Detect which cell encompasses the target text, then output its [x, y] center coordinate. 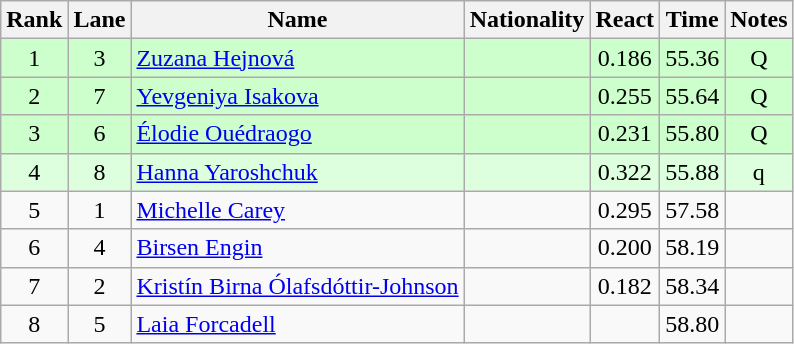
0.255 [625, 96]
0.186 [625, 58]
58.80 [692, 324]
Élodie Ouédraogo [298, 134]
0.322 [625, 172]
55.88 [692, 172]
0.182 [625, 286]
Name [298, 20]
Kristín Birna Ólafsdóttir-Johnson [298, 286]
55.36 [692, 58]
Nationality [527, 20]
Zuzana Hejnová [298, 58]
Notes [759, 20]
q [759, 172]
Lane [100, 20]
58.19 [692, 248]
Michelle Carey [298, 210]
Laia Forcadell [298, 324]
55.80 [692, 134]
Birsen Engin [298, 248]
Yevgeniya Isakova [298, 96]
57.58 [692, 210]
0.295 [625, 210]
0.200 [625, 248]
Time [692, 20]
React [625, 20]
0.231 [625, 134]
Rank [34, 20]
58.34 [692, 286]
55.64 [692, 96]
Hanna Yaroshchuk [298, 172]
